From the cell containing the given text, extract its center point as [x, y] coordinate. 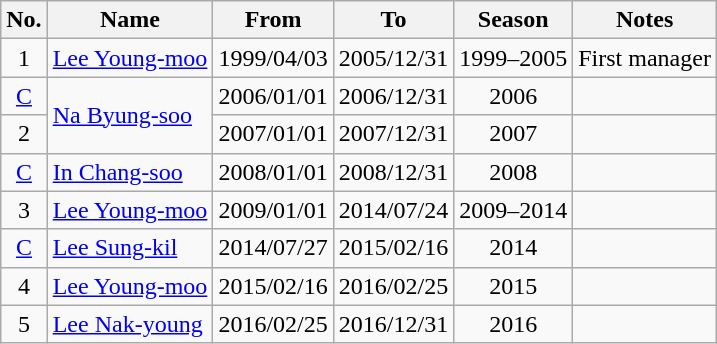
2006/01/01 [273, 96]
2007/12/31 [393, 134]
1999/04/03 [273, 58]
Name [130, 20]
To [393, 20]
2007/01/01 [273, 134]
2 [24, 134]
2007 [514, 134]
1999–2005 [514, 58]
2016 [514, 324]
4 [24, 286]
2015 [514, 286]
No. [24, 20]
In Chang-soo [130, 172]
2006/12/31 [393, 96]
2005/12/31 [393, 58]
2016/12/31 [393, 324]
2009–2014 [514, 210]
Na Byung-soo [130, 115]
5 [24, 324]
Notes [645, 20]
2009/01/01 [273, 210]
First manager [645, 58]
2008/01/01 [273, 172]
2014/07/24 [393, 210]
Lee Sung-kil [130, 248]
2006 [514, 96]
Season [514, 20]
2014 [514, 248]
2008 [514, 172]
3 [24, 210]
2014/07/27 [273, 248]
2008/12/31 [393, 172]
From [273, 20]
Lee Nak-young [130, 324]
1 [24, 58]
